From the cell containing the given text, extract its center point as [x, y] coordinate. 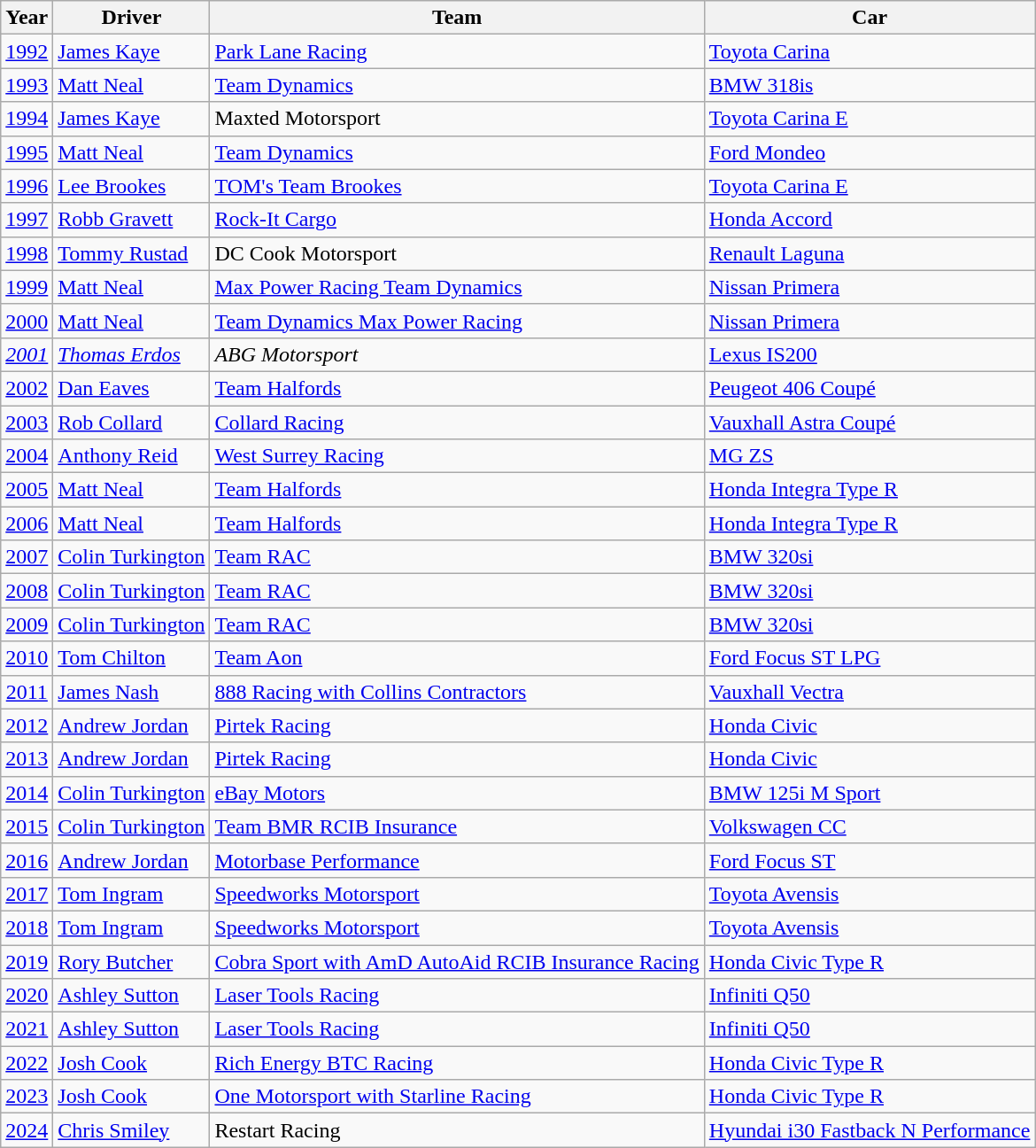
Anthony Reid [131, 456]
2003 [27, 423]
Rory Butcher [131, 961]
2008 [27, 591]
Toyota Carina [870, 51]
Car [870, 18]
2019 [27, 961]
Vauxhall Astra Coupé [870, 423]
2010 [27, 658]
2006 [27, 524]
ABG Motorsport [457, 354]
Motorbase Performance [457, 860]
2011 [27, 692]
BMW 318is [870, 85]
Rock-It Cargo [457, 220]
1994 [27, 119]
Renault Laguna [870, 253]
Vauxhall Vectra [870, 692]
eBay Motors [457, 793]
1993 [27, 85]
Thomas Erdos [131, 354]
Lee Brookes [131, 186]
Year [27, 18]
2012 [27, 725]
Lexus IS200 [870, 354]
Ford Focus ST LPG [870, 658]
2005 [27, 490]
DC Cook Motorsport [457, 253]
Driver [131, 18]
Team Dynamics Max Power Racing [457, 321]
2015 [27, 826]
BMW 125i M Sport [870, 793]
2001 [27, 354]
Team BMR RCIB Insurance [457, 826]
Chris Smiley [131, 1130]
Tom Chilton [131, 658]
1996 [27, 186]
Dan Eaves [131, 388]
Max Power Racing Team Dynamics [457, 287]
2021 [27, 1029]
Peugeot 406 Coupé [870, 388]
Honda Accord [870, 220]
1992 [27, 51]
Rich Energy BTC Racing [457, 1063]
2013 [27, 759]
2000 [27, 321]
Maxted Motorsport [457, 119]
2018 [27, 927]
One Motorsport with Starline Racing [457, 1097]
Ford Mondeo [870, 152]
2023 [27, 1097]
Restart Racing [457, 1130]
Ford Focus ST [870, 860]
Team [457, 18]
2002 [27, 388]
1995 [27, 152]
888 Racing with Collins Contractors [457, 692]
Collard Racing [457, 423]
James Nash [131, 692]
2016 [27, 860]
MG ZS [870, 456]
2020 [27, 996]
1997 [27, 220]
TOM's Team Brookes [457, 186]
1999 [27, 287]
2022 [27, 1063]
1998 [27, 253]
Robb Gravett [131, 220]
2007 [27, 557]
West Surrey Racing [457, 456]
2009 [27, 624]
Park Lane Racing [457, 51]
2024 [27, 1130]
Team Aon [457, 658]
2004 [27, 456]
Cobra Sport with AmD AutoAid RCIB Insurance Racing [457, 961]
Hyundai i30 Fastback N Performance [870, 1130]
Rob Collard [131, 423]
2017 [27, 894]
Tommy Rustad [131, 253]
Volkswagen CC [870, 826]
2014 [27, 793]
